Capture the cell that displays the provided text and extract its [x, y] central coordinate. 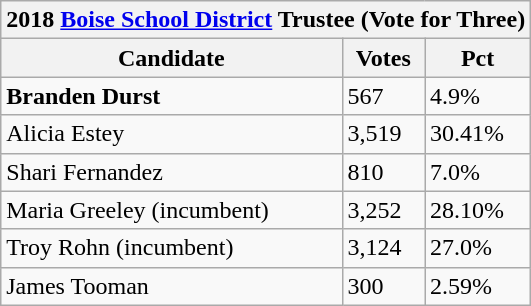
27.0% [478, 248]
Shari Fernandez [172, 172]
Branden Durst [172, 96]
Troy Rohn (incumbent) [172, 248]
Alicia Estey [172, 134]
James Tooman [172, 286]
Votes [384, 58]
300 [384, 286]
2018 Boise School District Trustee (Vote for Three) [266, 20]
Maria Greeley (incumbent) [172, 210]
30.41% [478, 134]
810 [384, 172]
28.10% [478, 210]
3,519 [384, 134]
567 [384, 96]
2.59% [478, 286]
Candidate [172, 58]
4.9% [478, 96]
7.0% [478, 172]
3,252 [384, 210]
3,124 [384, 248]
Pct [478, 58]
